Return [x, y] of the center of cell containing provided text 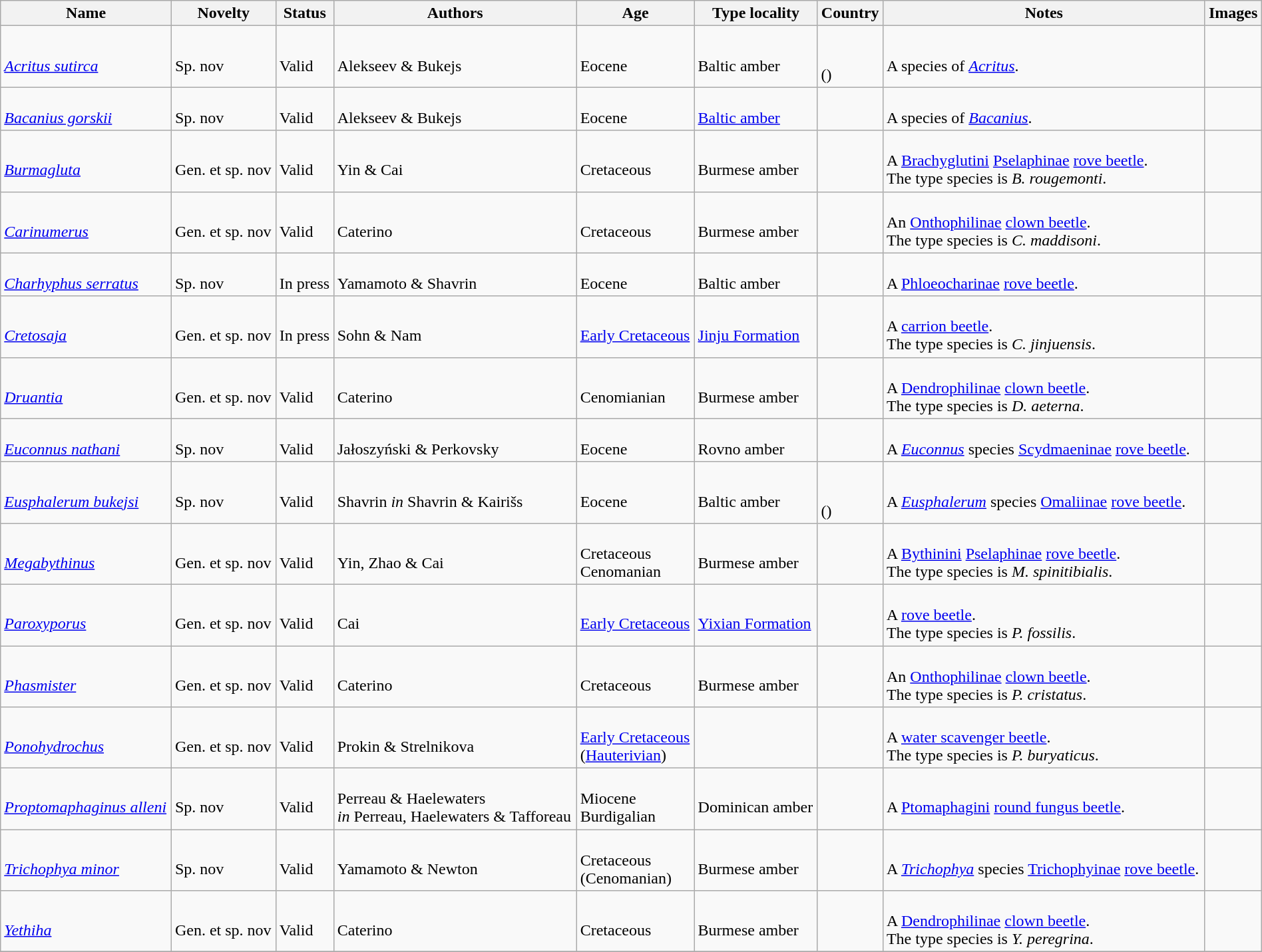
Yin, Zhao & Cai [455, 554]
Burmagluta [87, 161]
Images [1233, 13]
Name [87, 13]
Charhyphus serratus [87, 274]
Notes [1044, 13]
Rovno amber [756, 440]
Type locality [756, 13]
Jinju Formation [756, 327]
Country [850, 13]
A Dendrophilinae clown beetle. The type species is D. aeterna. [1044, 388]
Ponohydrochus [87, 738]
Yin & Cai [455, 161]
Yamamoto & Newton [455, 860]
Bacanius gorskii [87, 109]
Dominican amber [756, 799]
Perreau & Haelewatersin Perreau, Haelewaters & Tafforeau [455, 799]
Yixian Formation [756, 615]
CretaceousCenomanian [635, 554]
A Phloeocharinae rove beetle. [1044, 274]
Proptomaphaginus alleni [87, 799]
Shavrin in Shavrin & Kairišs [455, 492]
Cretosaja [87, 327]
Cretaceous (Cenomanian) [635, 860]
A Trichophya species Trichophyinae rove beetle. [1044, 860]
Euconnus nathani [87, 440]
A rove beetle. The type species is P. fossilis. [1044, 615]
A Brachyglutini Pselaphinae rove beetle. The type species is B. rougemonti. [1044, 161]
A Ptomaphagini round fungus beetle. [1044, 799]
Sohn & Nam [455, 327]
Carinumerus [87, 222]
Novelty [224, 13]
A carrion beetle. The type species is C. jinjuensis. [1044, 327]
Trichophya minor [87, 860]
A species of Acritus. [1044, 57]
Megabythinus [87, 554]
A Dendrophilinae clown beetle. The type species is Y. peregrina. [1044, 921]
Phasmister [87, 676]
Paroxyporus [87, 615]
Prokin & Strelnikova [455, 738]
A species of Bacanius. [1044, 109]
Age [635, 13]
Jałoszyński & Perkovsky [455, 440]
Yethiha [87, 921]
Acritus sutirca [87, 57]
Yamamoto & Shavrin [455, 274]
An Onthophilinae clown beetle. The type species is C. maddisoni. [1044, 222]
Miocene Burdigalian [635, 799]
A Bythinini Pselaphinae rove beetle. The type species is M. spinitibialis. [1044, 554]
Cenomianian [635, 388]
An Onthophilinae clown beetle. The type species is P. cristatus. [1044, 676]
Early Cretaceous(Hauterivian) [635, 738]
Druantia [87, 388]
Status [305, 13]
Authors [455, 13]
A water scavenger beetle. The type species is P. buryaticus. [1044, 738]
Cai [455, 615]
A Euconnus species Scydmaeninae rove beetle. [1044, 440]
A Eusphalerum species Omaliinae rove beetle. [1044, 492]
Eusphalerum bukejsi [87, 492]
